Search for the cell housing the specified text and yield its [x, y] center coordinate. 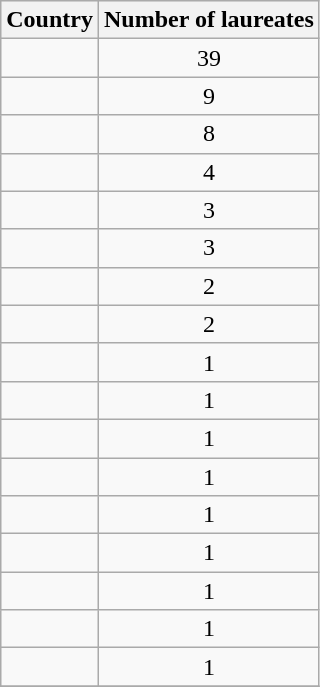
9 [208, 96]
39 [208, 58]
Country [50, 20]
4 [208, 172]
Number of laureates [208, 20]
8 [208, 134]
